Pinpoint the cell where the given text exists, returning its [x, y] midpoint coordinate. 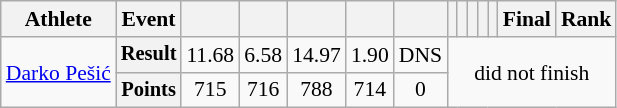
716 [263, 90]
6.58 [263, 55]
14.97 [316, 55]
Rank [586, 19]
788 [316, 90]
11.68 [210, 55]
1.90 [370, 55]
Athlete [58, 19]
DNS [420, 55]
did not finish [532, 72]
0 [420, 90]
Result [149, 55]
Darko Pešić [58, 72]
714 [370, 90]
Points [149, 90]
Event [149, 19]
Final [527, 19]
715 [210, 90]
